Determine the (X, Y) coordinate at the center of the cell enclosing the given text.  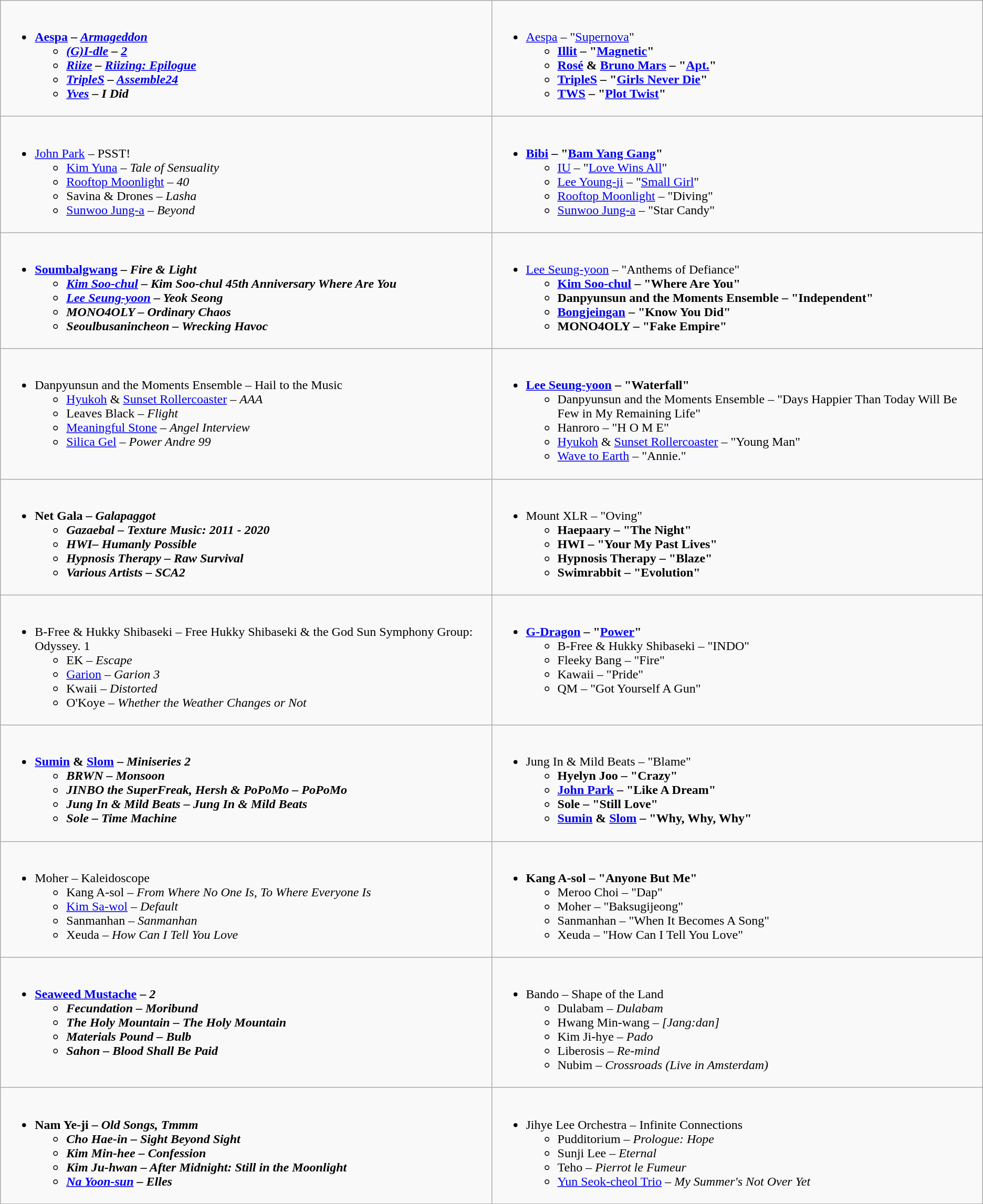
Bibi – "Bam Yang Gang" IU – "Love Wins All"Lee Young-ji – "Small Girl" Rooftop Moonlight – "Diving"Sunwoo Jung-a – "Star Candy" (737, 174)
G-Dragon – "Power" B-Free & Hukky Shibaseki – "INDO"Fleeky Bang – "Fire" Kawaii – "Pride"QM – "Got Yourself A Gun" (737, 660)
Sumin & Slom – Miniseries 2 BRWN – MonsoonJINBO the SuperFreak, Hersh & PoPoMo – PoPoMoJung In & Mild Beats – Jung In & Mild BeatsSole – Time Machine (246, 783)
Net Gala – Galapaggot Gazaebal – Texture Music: 2011 - 2020HWI– Humanly PossibleHypnosis Therapy – Raw SurvivalVarious Artists – SCA2 (246, 537)
Aespa – "Supernova" Illit – "Magnetic"Rosé & Bruno Mars – "Apt."TripleS – "Girls Never Die"TWS – "Plot Twist" (737, 59)
Mount XLR – "Oving" Haepaary – "The Night"HWI – "Your My Past Lives"Hypnosis Therapy – "Blaze"Swimrabbit – "Evolution" (737, 537)
Jung In & Mild Beats – "Blame" Hyelyn Joo – "Crazy"John Park – "Like A Dream"Sole – "Still Love"Sumin & Slom – "Why, Why, Why" (737, 783)
Bando – Shape of the Land Dulabam – DulabamHwang Min-wang – [Jang:dan] Kim Ji-hye – PadoLiberosis – Re-mindNubim – Crossroads (Live in Amsterdam) (737, 1022)
Seaweed Mustache – 2 Fecundation – MoribundThe Holy Mountain – The Holy MountainMaterials Pound – BulbSahon – Blood Shall Be Paid (246, 1022)
Aespa – Armageddon (G)I-dle – 2Riize – Riizing: EpilogueTripleS – Assemble24Yves – I Did (246, 59)
Kang A-sol – "Anyone But Me" Meroo Choi – "Dap"Moher – "Baksugijeong"Sanmanhan – "When It Becomes A Song"Xeuda – "How Can I Tell You Love" (737, 899)
John Park – PSST! Kim Yuna – Tale of SensualityRooftop Moonlight – 40Savina & Drones – LashaSunwoo Jung-a – Beyond (246, 174)
Moher – Kaleidoscope Kang A-sol – From Where No One Is, To Where Everyone IsKim Sa-wol – DefaultSanmanhan – SanmanhanXeuda – How Can I Tell You Love (246, 899)
